Return the (x, y) coordinate for the center point of the cell that contains the specified text.  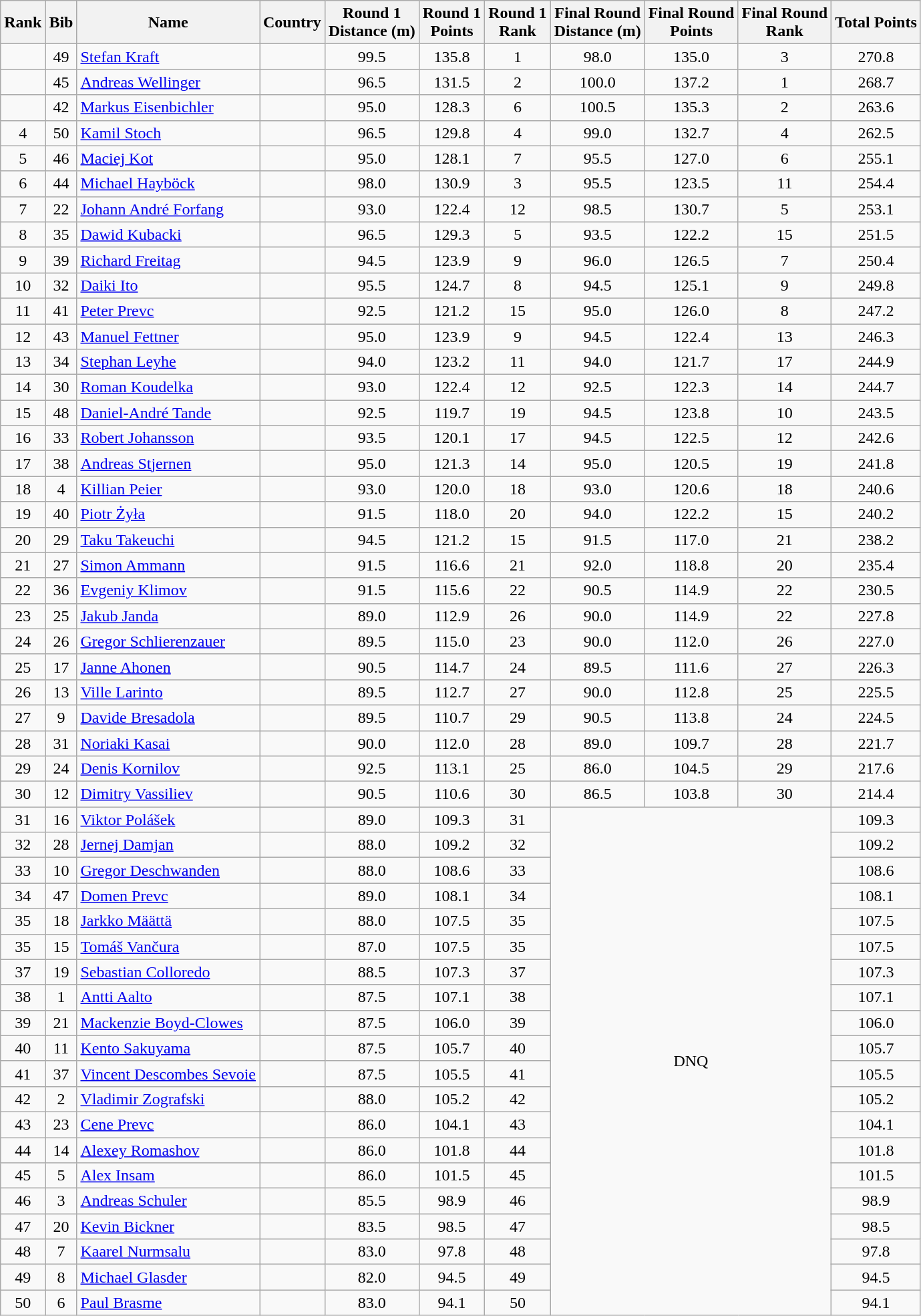
129.3 (451, 234)
Final Round Distance (m) (597, 23)
109.7 (691, 744)
117.0 (691, 540)
Noriaki Kasai (168, 744)
Viktor Polášek (168, 820)
113.8 (691, 717)
Evgeniy Klimov (168, 591)
Kento Sakuyama (168, 1048)
Antti Aalto (168, 997)
36 (61, 591)
221.7 (876, 744)
268.7 (876, 82)
Daiki Ito (168, 285)
Paul Brasme (168, 1303)
Mackenzie Boyd-Clowes (168, 1023)
Johann André Forfang (168, 209)
128.3 (451, 108)
238.2 (876, 540)
86.5 (597, 794)
253.1 (876, 209)
Kevin Bickner (168, 1226)
130.7 (691, 209)
124.7 (451, 285)
230.5 (876, 591)
249.8 (876, 285)
Taku Takeuchi (168, 540)
Killian Peier (168, 489)
250.4 (876, 260)
121.7 (691, 362)
135.3 (691, 108)
127.0 (691, 158)
Sebastian Colloredo (168, 972)
99.0 (597, 133)
82.0 (371, 1277)
112.7 (451, 692)
87.0 (371, 947)
115.6 (451, 591)
100.0 (597, 82)
Gregor Schlierenzauer (168, 641)
226.3 (876, 667)
Markus Eisenbichler (168, 108)
255.1 (876, 158)
235.4 (876, 565)
112.8 (691, 692)
129.8 (451, 133)
240.2 (876, 514)
251.5 (876, 234)
246.3 (876, 336)
88.5 (371, 972)
Domen Prevc (168, 896)
243.5 (876, 413)
240.6 (876, 489)
131.5 (451, 82)
114.7 (451, 667)
Andreas Schuler (168, 1201)
123.8 (691, 413)
85.5 (371, 1201)
125.1 (691, 285)
123.5 (691, 184)
224.5 (876, 717)
Janne Ahonen (168, 667)
Final Round Rank (785, 23)
Round 1Distance (m) (371, 23)
Tomáš Vančura (168, 947)
Davide Bresadola (168, 717)
Stephan Leyhe (168, 362)
132.7 (691, 133)
225.5 (876, 692)
247.2 (876, 311)
120.1 (451, 438)
119.7 (451, 413)
Piotr Żyła (168, 514)
Jernej Damjan (168, 845)
Kaarel Nurmsalu (168, 1252)
116.6 (451, 565)
Maciej Kot (168, 158)
130.9 (451, 184)
83.5 (371, 1226)
Kamil Stoch (168, 133)
270.8 (876, 57)
Alex Insam (168, 1176)
244.7 (876, 387)
Peter Prevc (168, 311)
120.0 (451, 489)
263.6 (876, 108)
262.5 (876, 133)
92.0 (597, 565)
104.5 (691, 769)
Simon Ammann (168, 565)
118.0 (451, 514)
115.0 (451, 641)
Richard Freitag (168, 260)
96.0 (597, 260)
227.8 (876, 616)
Ville Larinto (168, 692)
Jarkko Määttä (168, 921)
126.0 (691, 311)
123.2 (451, 362)
128.1 (451, 158)
Manuel Fettner (168, 336)
120.6 (691, 489)
Alexey Romashov (168, 1150)
DNQ (691, 1061)
103.8 (691, 794)
Andreas Stjernen (168, 464)
Daniel-André Tande (168, 413)
110.6 (451, 794)
Gregor Deschwanden (168, 870)
135.0 (691, 57)
Cene Prevc (168, 1124)
122.3 (691, 387)
112.9 (451, 616)
111.6 (691, 667)
Roman Koudelka (168, 387)
Final Round Points (691, 23)
118.8 (691, 565)
Vladimir Zografski (168, 1099)
99.5 (371, 57)
121.3 (451, 464)
120.5 (691, 464)
Michael Glasder (168, 1277)
Dimitry Vassiliev (168, 794)
Round 1Rank (518, 23)
214.4 (876, 794)
Bib (61, 23)
227.0 (876, 641)
126.5 (691, 260)
244.9 (876, 362)
242.6 (876, 438)
135.8 (451, 57)
Michael Hayböck (168, 184)
Rank (23, 23)
Denis Kornilov (168, 769)
100.5 (597, 108)
254.4 (876, 184)
Name (168, 23)
Andreas Wellinger (168, 82)
Jakub Janda (168, 616)
Country (292, 23)
122.5 (691, 438)
137.2 (691, 82)
110.7 (451, 717)
Total Points (876, 23)
Stefan Kraft (168, 57)
241.8 (876, 464)
Round 1Points (451, 23)
217.6 (876, 769)
113.1 (451, 769)
Dawid Kubacki (168, 234)
Vincent Descombes Sevoie (168, 1074)
Robert Johansson (168, 438)
